From the cell containing the given text, extract its center point as (X, Y) coordinate. 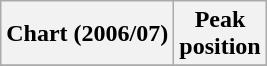
Chart (2006/07) (88, 34)
Peakposition (220, 34)
